Return the [X, Y] coordinate for the center point of the cell that contains the specified text.  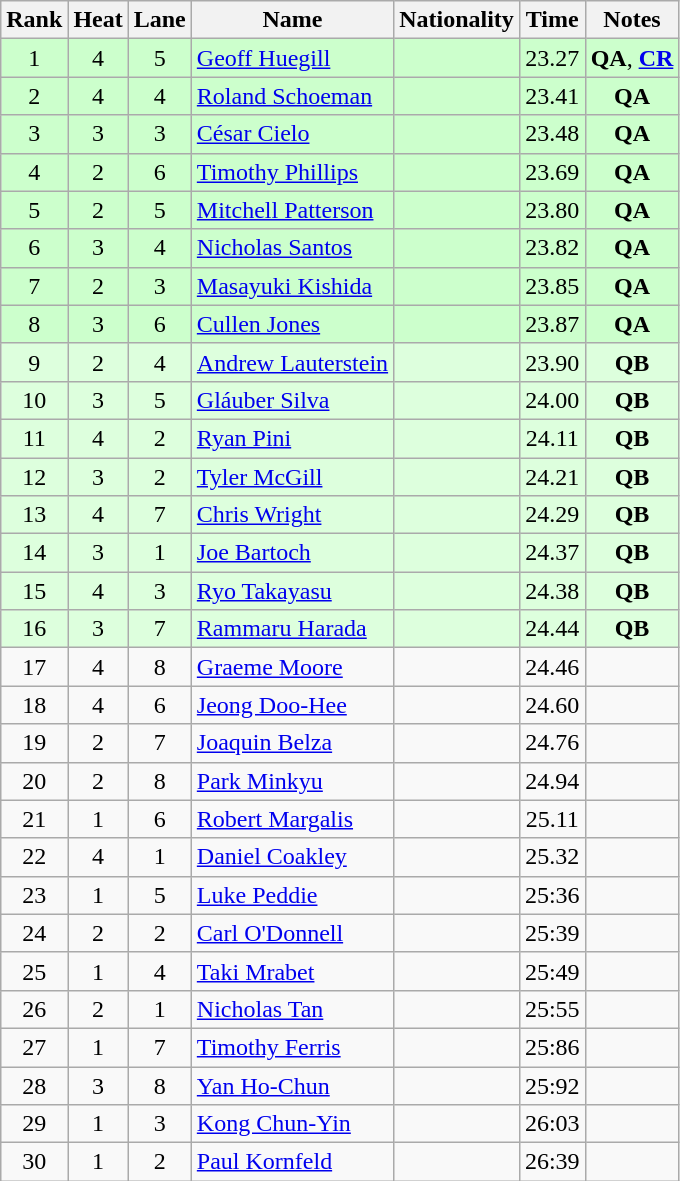
24.60 [552, 705]
25:86 [552, 1047]
Name [292, 20]
Daniel Coakley [292, 857]
22 [34, 857]
Timothy Phillips [292, 172]
15 [34, 591]
25:36 [552, 895]
Park Minkyu [292, 781]
Nicholas Tan [292, 1009]
Joaquin Belza [292, 743]
27 [34, 1047]
13 [34, 515]
23 [34, 895]
Joe Bartoch [292, 553]
25.32 [552, 857]
23.48 [552, 134]
24.46 [552, 667]
21 [34, 819]
Chris Wright [292, 515]
25:39 [552, 933]
Luke Peddie [292, 895]
QA, CR [632, 58]
24.44 [552, 629]
10 [34, 400]
24.38 [552, 591]
17 [34, 667]
12 [34, 477]
Andrew Lauterstein [292, 362]
Carl O'Donnell [292, 933]
28 [34, 1085]
Jeong Doo-Hee [292, 705]
Nationality [457, 20]
Gláuber Silva [292, 400]
Timothy Ferris [292, 1047]
25 [34, 971]
24.37 [552, 553]
Robert Margalis [292, 819]
Nicholas Santos [292, 248]
Notes [632, 20]
Mitchell Patterson [292, 210]
Cullen Jones [292, 324]
24.00 [552, 400]
20 [34, 781]
César Cielo [292, 134]
25:49 [552, 971]
25:92 [552, 1085]
9 [34, 362]
26 [34, 1009]
23.41 [552, 96]
Kong Chun-Yin [292, 1124]
Heat [98, 20]
23.80 [552, 210]
11 [34, 438]
Ryan Pini [292, 438]
Tyler McGill [292, 477]
Rank [34, 20]
24.21 [552, 477]
24.11 [552, 438]
Rammaru Harada [292, 629]
29 [34, 1124]
24 [34, 933]
Taki Mrabet [292, 971]
19 [34, 743]
Masayuki Kishida [292, 286]
25:55 [552, 1009]
23.85 [552, 286]
23.90 [552, 362]
23.87 [552, 324]
24.94 [552, 781]
Lane [160, 20]
24.76 [552, 743]
24.29 [552, 515]
Geoff Huegill [292, 58]
16 [34, 629]
23.82 [552, 248]
23.69 [552, 172]
Yan Ho-Chun [292, 1085]
Graeme Moore [292, 667]
Ryo Takayasu [292, 591]
23.27 [552, 58]
26:39 [552, 1162]
25.11 [552, 819]
14 [34, 553]
Paul Kornfeld [292, 1162]
30 [34, 1162]
Time [552, 20]
26:03 [552, 1124]
18 [34, 705]
Roland Schoeman [292, 96]
